Provide the [x, y] coordinate of the cell's center where the given text is located.  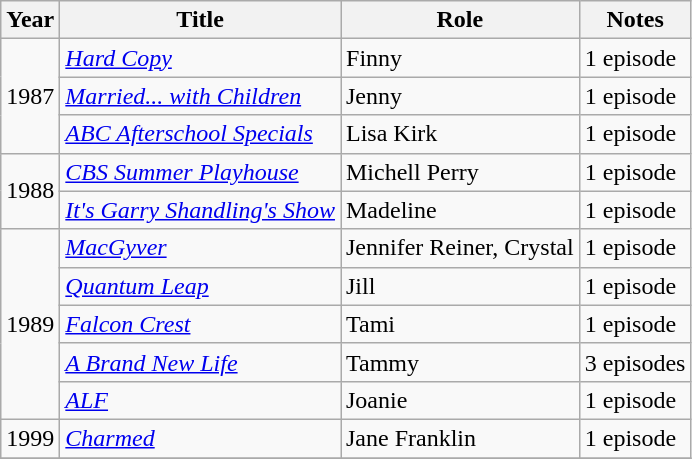
Jenny [460, 96]
A Brand New Life [200, 362]
ABC Afterschool Specials [200, 134]
Charmed [200, 438]
Jill [460, 286]
Jennifer Reiner, Crystal [460, 248]
MacGyver [200, 248]
1987 [30, 96]
Tammy [460, 362]
Finny [460, 58]
Madeline [460, 210]
Year [30, 20]
Notes [635, 20]
Michell Perry [460, 172]
Falcon Crest [200, 324]
Tami [460, 324]
Lisa Kirk [460, 134]
Hard Copy [200, 58]
Title [200, 20]
Role [460, 20]
1989 [30, 324]
CBS Summer Playhouse [200, 172]
1988 [30, 191]
Married... with Children [200, 96]
ALF [200, 400]
Joanie [460, 400]
Jane Franklin [460, 438]
3 episodes [635, 362]
Quantum Leap [200, 286]
1999 [30, 438]
It's Garry Shandling's Show [200, 210]
